Determine the [X, Y] coordinate at the center of the cell enclosing the given text.  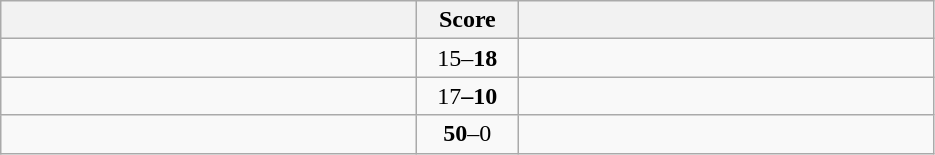
15–18 [468, 58]
50–0 [468, 134]
17–10 [468, 96]
Score [468, 20]
